Identify which cell holds the provided text, then report its (x, y) central coordinate. 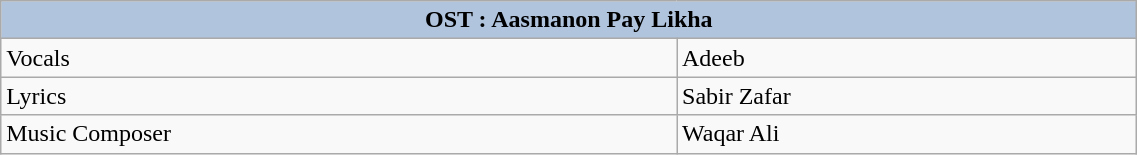
Vocals (339, 58)
Sabir Zafar (906, 96)
OST : Aasmanon Pay Likha (569, 20)
Waqar Ali (906, 134)
Adeeb (906, 58)
Music Composer (339, 134)
Lyrics (339, 96)
